Search for the cell housing the specified text and yield its (x, y) center coordinate. 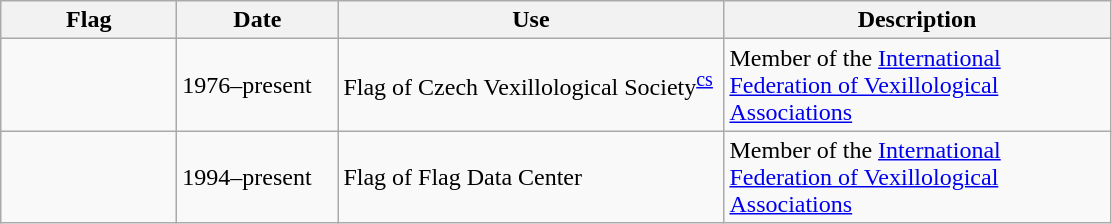
1994–present (258, 177)
Description (917, 20)
Date (258, 20)
Flag of Flag Data Center (531, 177)
Flag of Czech Vexillological Societycs (531, 85)
1976–present (258, 85)
Use (531, 20)
Flag (89, 20)
